Extract the [X, Y] coordinate from the center of the cell holding the provided text.  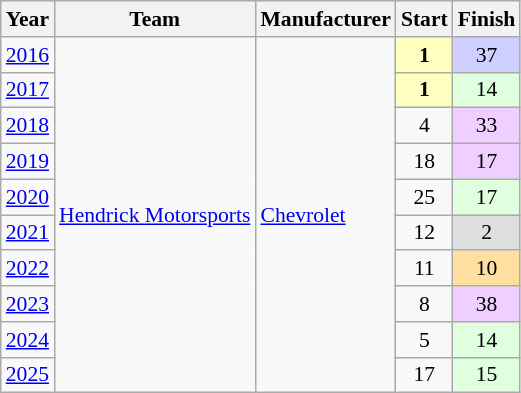
37 [487, 55]
2022 [28, 269]
Manufacturer [325, 19]
2025 [28, 375]
2020 [28, 197]
2016 [28, 55]
11 [424, 269]
Start [424, 19]
4 [424, 126]
Year [28, 19]
2021 [28, 233]
33 [487, 126]
8 [424, 304]
25 [424, 197]
2019 [28, 162]
15 [487, 375]
18 [424, 162]
2024 [28, 340]
Team [154, 19]
Chevrolet [325, 215]
Finish [487, 19]
10 [487, 269]
Hendrick Motorsports [154, 215]
2018 [28, 126]
2 [487, 233]
2017 [28, 90]
12 [424, 233]
2023 [28, 304]
5 [424, 340]
38 [487, 304]
